Detect which cell encompasses the target text, then output its (X, Y) center coordinate. 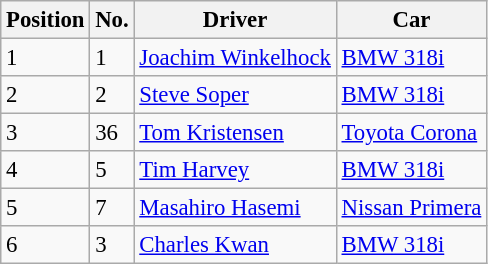
36 (112, 133)
No. (112, 20)
Driver (235, 20)
Charles Kwan (235, 245)
Masahiro Hasemi (235, 208)
Steve Soper (235, 95)
7 (112, 208)
Nissan Primera (411, 208)
Joachim Winkelhock (235, 58)
Toyota Corona (411, 133)
Car (411, 20)
4 (46, 170)
6 (46, 245)
Tim Harvey (235, 170)
Tom Kristensen (235, 133)
Position (46, 20)
